Determine the [x, y] coordinate at the center of the cell enclosing the given text.  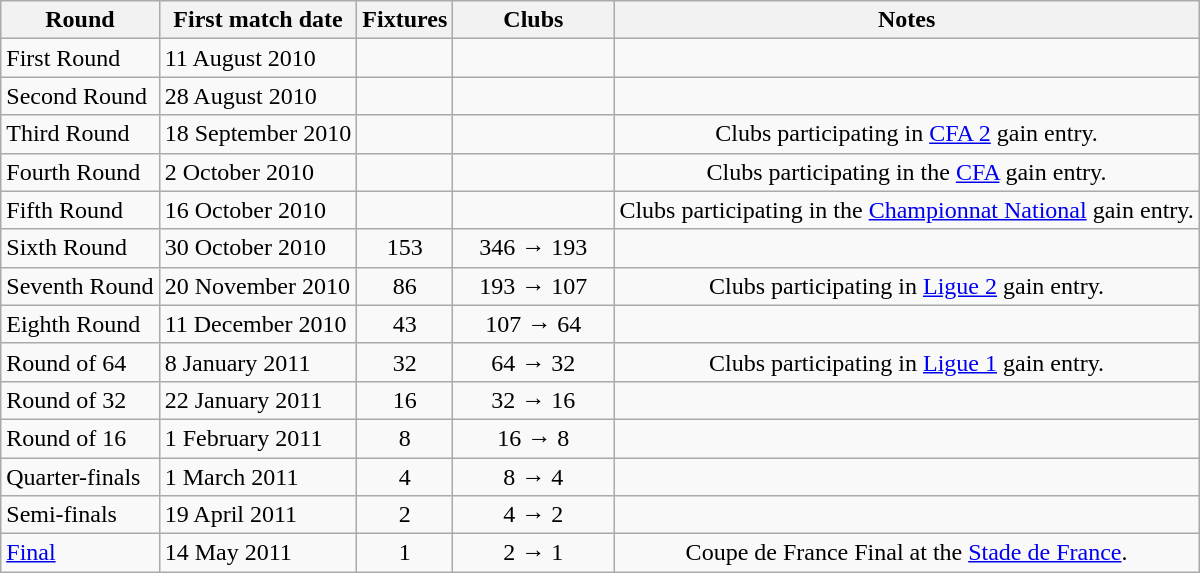
First Round [80, 58]
Semi-finals [80, 515]
346 → 193 [534, 248]
2 October 2010 [258, 172]
Fifth Round [80, 210]
107 → 64 [534, 324]
Quarter-finals [80, 477]
Sixth Round [80, 248]
11 August 2010 [258, 58]
32 [405, 362]
16 → 8 [534, 438]
Notes [906, 20]
Eighth Round [80, 324]
Coupe de France Final at the Stade de France. [906, 553]
Round of 64 [80, 362]
43 [405, 324]
Round of 16 [80, 438]
Round of 32 [80, 400]
1 February 2011 [258, 438]
Fixtures [405, 20]
4 → 2 [534, 515]
Clubs participating in CFA 2 gain entry. [906, 134]
Third Round [80, 134]
Clubs participating in Ligue 2 gain entry. [906, 286]
14 May 2011 [258, 553]
1 March 2011 [258, 477]
8 → 4 [534, 477]
16 October 2010 [258, 210]
153 [405, 248]
Clubs participating in Ligue 1 gain entry. [906, 362]
30 October 2010 [258, 248]
2 → 1 [534, 553]
32 → 16 [534, 400]
86 [405, 286]
Final [80, 553]
11 December 2010 [258, 324]
Clubs [534, 20]
18 September 2010 [258, 134]
Fourth Round [80, 172]
193 → 107 [534, 286]
8 January 2011 [258, 362]
First match date [258, 20]
8 [405, 438]
Clubs participating in the Championnat National gain entry. [906, 210]
16 [405, 400]
Second Round [80, 96]
Seventh Round [80, 286]
28 August 2010 [258, 96]
Round [80, 20]
19 April 2011 [258, 515]
Clubs participating in the CFA gain entry. [906, 172]
20 November 2010 [258, 286]
64 → 32 [534, 362]
2 [405, 515]
22 January 2011 [258, 400]
4 [405, 477]
1 [405, 553]
